Return the (X, Y) coordinate for the center point of the cell that contains the specified text.  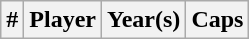
Year(s) (144, 20)
Caps (218, 20)
Player (63, 20)
# (12, 20)
